Search for the cell housing the specified text and yield its [X, Y] center coordinate. 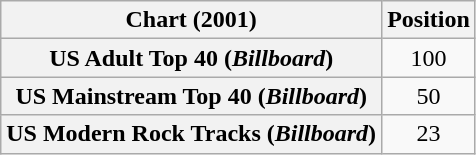
Chart (2001) [192, 20]
50 [429, 96]
US Mainstream Top 40 (Billboard) [192, 96]
Position [429, 20]
23 [429, 134]
100 [429, 58]
US Modern Rock Tracks (Billboard) [192, 134]
US Adult Top 40 (Billboard) [192, 58]
